Detect which cell encompasses the target text, then output its (x, y) center coordinate. 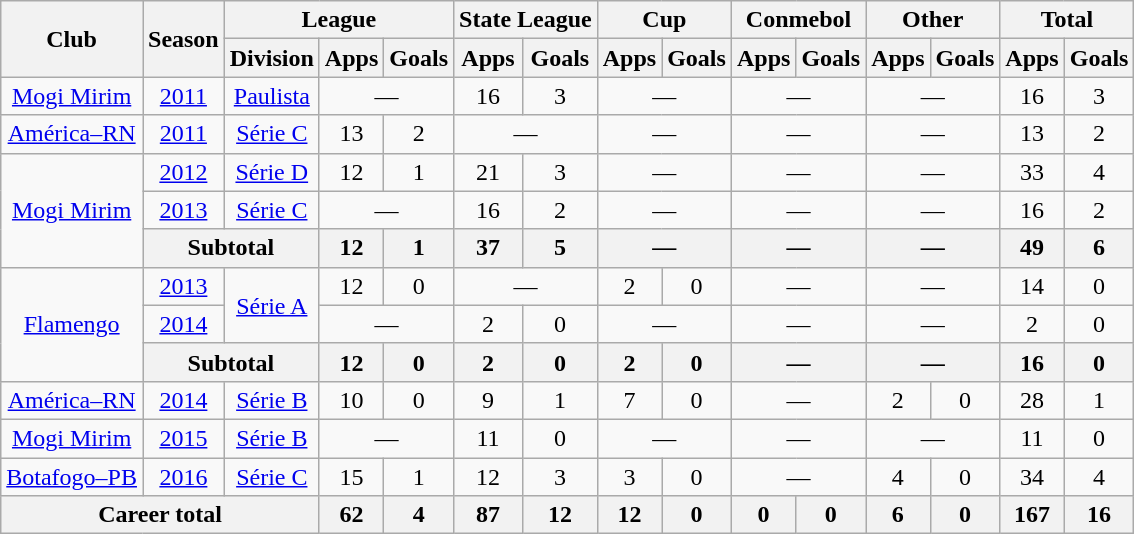
Season (183, 39)
28 (1032, 400)
2016 (183, 477)
Paulista (272, 96)
League (338, 20)
Série D (272, 172)
Série A (272, 305)
34 (1032, 477)
2015 (183, 438)
State League (526, 20)
37 (488, 248)
Division (272, 58)
2012 (183, 172)
10 (351, 400)
Club (72, 39)
Botafogo–PB (72, 477)
14 (1032, 286)
62 (351, 515)
7 (629, 400)
Total (1067, 20)
Flamengo (72, 324)
Other (933, 20)
167 (1032, 515)
87 (488, 515)
49 (1032, 248)
5 (560, 248)
Career total (160, 515)
15 (351, 477)
Cup (664, 20)
33 (1032, 172)
9 (488, 400)
21 (488, 172)
Conmebol (798, 20)
